Detect which cell encompasses the target text, then output its (x, y) center coordinate. 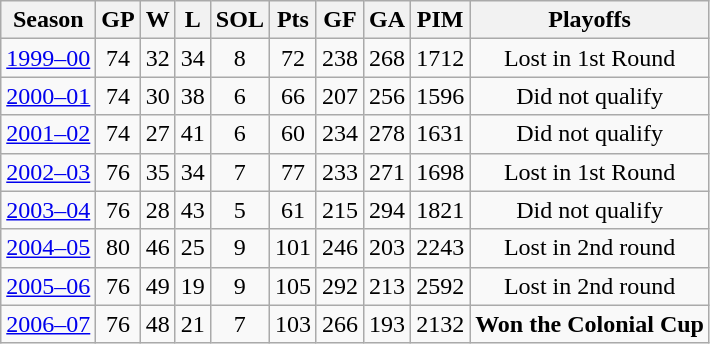
60 (292, 134)
21 (192, 324)
1712 (440, 58)
213 (388, 286)
203 (388, 248)
77 (292, 172)
2243 (440, 248)
Pts (292, 20)
43 (192, 210)
GF (340, 20)
25 (192, 248)
61 (292, 210)
294 (388, 210)
1821 (440, 210)
SOL (240, 20)
266 (340, 324)
1999–00 (48, 58)
268 (388, 58)
105 (292, 286)
8 (240, 58)
271 (388, 172)
2004–05 (48, 248)
2000–01 (48, 96)
2132 (440, 324)
5 (240, 210)
28 (158, 210)
101 (292, 248)
1698 (440, 172)
215 (340, 210)
292 (340, 286)
Season (48, 20)
48 (158, 324)
2002–03 (48, 172)
80 (118, 248)
35 (158, 172)
Won the Colonial Cup (590, 324)
41 (192, 134)
103 (292, 324)
30 (158, 96)
1631 (440, 134)
1596 (440, 96)
32 (158, 58)
46 (158, 248)
207 (340, 96)
238 (340, 58)
W (158, 20)
L (192, 20)
GA (388, 20)
2005–06 (48, 286)
234 (340, 134)
233 (340, 172)
38 (192, 96)
2006–07 (48, 324)
GP (118, 20)
27 (158, 134)
2003–04 (48, 210)
2001–02 (48, 134)
19 (192, 286)
PIM (440, 20)
246 (340, 248)
193 (388, 324)
Playoffs (590, 20)
49 (158, 286)
66 (292, 96)
278 (388, 134)
2592 (440, 286)
72 (292, 58)
256 (388, 96)
